Find where the given text appears and provide that cell's center as [X, Y] coordinate. 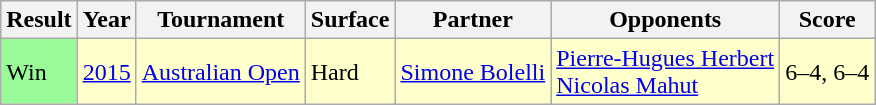
Year [106, 20]
Hard [350, 72]
Pierre-Hugues Herbert Nicolas Mahut [666, 72]
Surface [350, 20]
Result [39, 20]
Simone Bolelli [473, 72]
2015 [106, 72]
Australian Open [220, 72]
Opponents [666, 20]
Win [39, 72]
6–4, 6–4 [828, 72]
Tournament [220, 20]
Partner [473, 20]
Score [828, 20]
